Find where the given text appears and provide that cell's center as (x, y) coordinate. 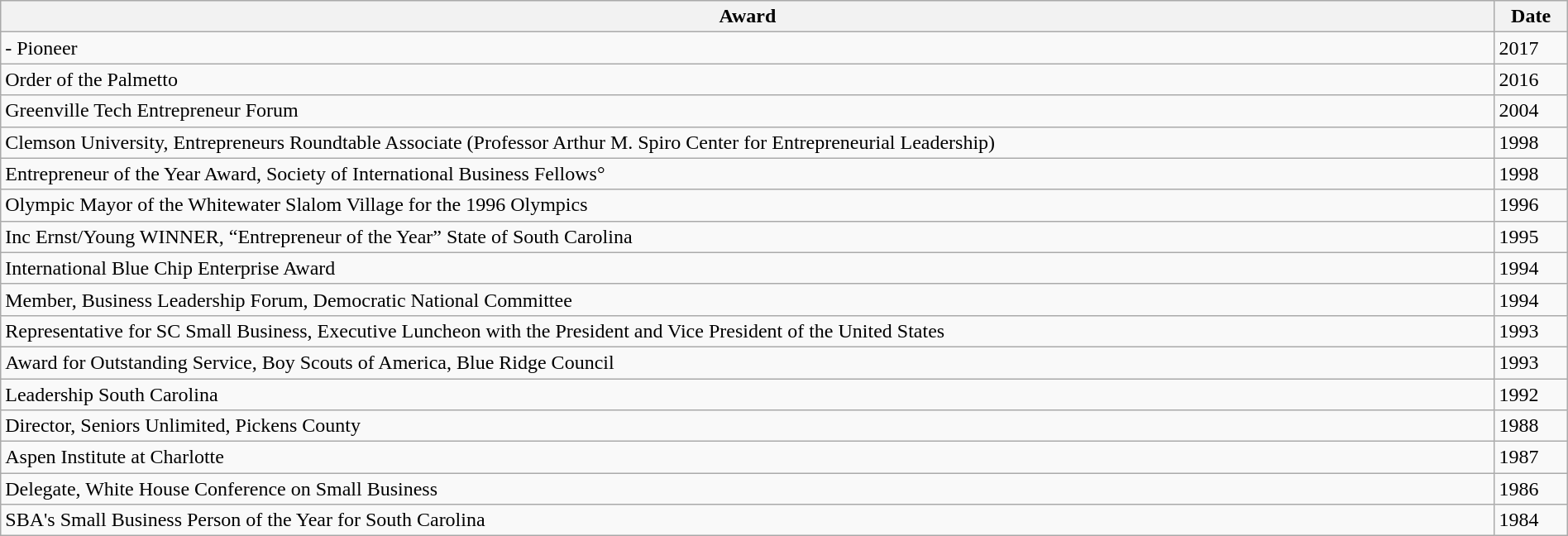
SBA's Small Business Person of the Year for South Carolina (748, 520)
Date (1531, 17)
Inc Ernst/Young WINNER, “Entrepreneur of the Year” State of South Carolina (748, 237)
Award (748, 17)
1995 (1531, 237)
Aspen Institute at Charlotte (748, 457)
Order of the Palmetto (748, 79)
1988 (1531, 426)
Representative for SC Small Business, Executive Luncheon with the President and Vice President of the United States (748, 331)
Entrepreneur of the Year Award, Society of International Business Fellows° (748, 174)
Member, Business Leadership Forum, Democratic National Committee (748, 299)
1996 (1531, 205)
- Pioneer (748, 48)
Leadership South Carolina (748, 395)
2004 (1531, 111)
1984 (1531, 520)
Award for Outstanding Service, Boy Scouts of America, Blue Ridge Council (748, 362)
1992 (1531, 395)
Director, Seniors Unlimited, Pickens County (748, 426)
2016 (1531, 79)
1986 (1531, 489)
Olympic Mayor of the Whitewater Slalom Village for the 1996 Olympics (748, 205)
Delegate, White House Conference on Small Business (748, 489)
Clemson University, Entrepreneurs Roundtable Associate (Professor Arthur M. Spiro Center for Entrepreneurial Leadership) (748, 142)
Greenville Tech Entrepreneur Forum (748, 111)
1987 (1531, 457)
2017 (1531, 48)
International Blue Chip Enterprise Award (748, 268)
